For the text-containing cell, return its midpoint in [x, y] coordinate format. 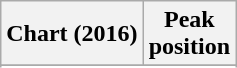
Chart (2016) [72, 34]
Peak position [189, 34]
